Output the (x, y) coordinate of the center of the cell containing the given text.  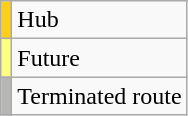
Future (100, 58)
Hub (100, 20)
Terminated route (100, 96)
